Pinpoint the cell where the given text exists, returning its (X, Y) midpoint coordinate. 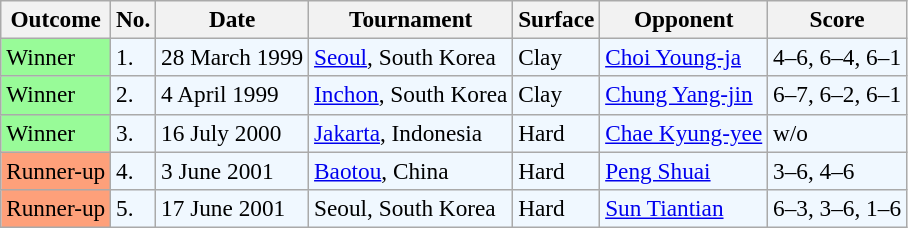
Choi Young-ja (684, 57)
Jakarta, Indonesia (411, 133)
3 June 2001 (232, 170)
Chung Yang-jin (684, 95)
1. (134, 57)
Sun Tiantian (684, 208)
17 June 2001 (232, 208)
Chae Kyung-yee (684, 133)
Inchon, South Korea (411, 95)
2. (134, 95)
Opponent (684, 19)
3–6, 4–6 (838, 170)
Tournament (411, 19)
Peng Shuai (684, 170)
28 March 1999 (232, 57)
Score (838, 19)
3. (134, 133)
Baotou, China (411, 170)
6–7, 6–2, 6–1 (838, 95)
5. (134, 208)
4–6, 6–4, 6–1 (838, 57)
Outcome (56, 19)
Date (232, 19)
4. (134, 170)
4 April 1999 (232, 95)
6–3, 3–6, 1–6 (838, 208)
Surface (556, 19)
No. (134, 19)
w/o (838, 133)
16 July 2000 (232, 133)
